Identify which cell holds the provided text, then report its [X, Y] central coordinate. 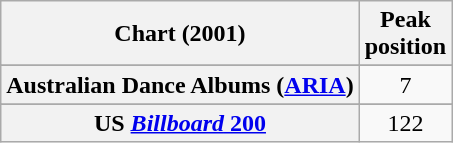
Australian Dance Albums (ARIA) [180, 85]
US Billboard 200 [180, 123]
Chart (2001) [180, 34]
Peakposition [405, 34]
7 [405, 85]
122 [405, 123]
